Return the [x, y] coordinate for the center point of the cell that contains the specified text.  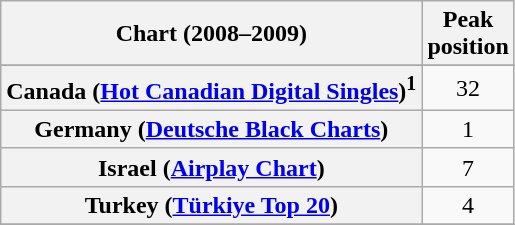
Germany (Deutsche Black Charts) [212, 129]
Israel (Airplay Chart) [212, 167]
32 [468, 88]
Canada (Hot Canadian Digital Singles)1 [212, 88]
4 [468, 205]
Turkey (Türkiye Top 20) [212, 205]
7 [468, 167]
Chart (2008–2009) [212, 34]
Peakposition [468, 34]
1 [468, 129]
